Output the (X, Y) coordinate of the center of the cell containing the given text.  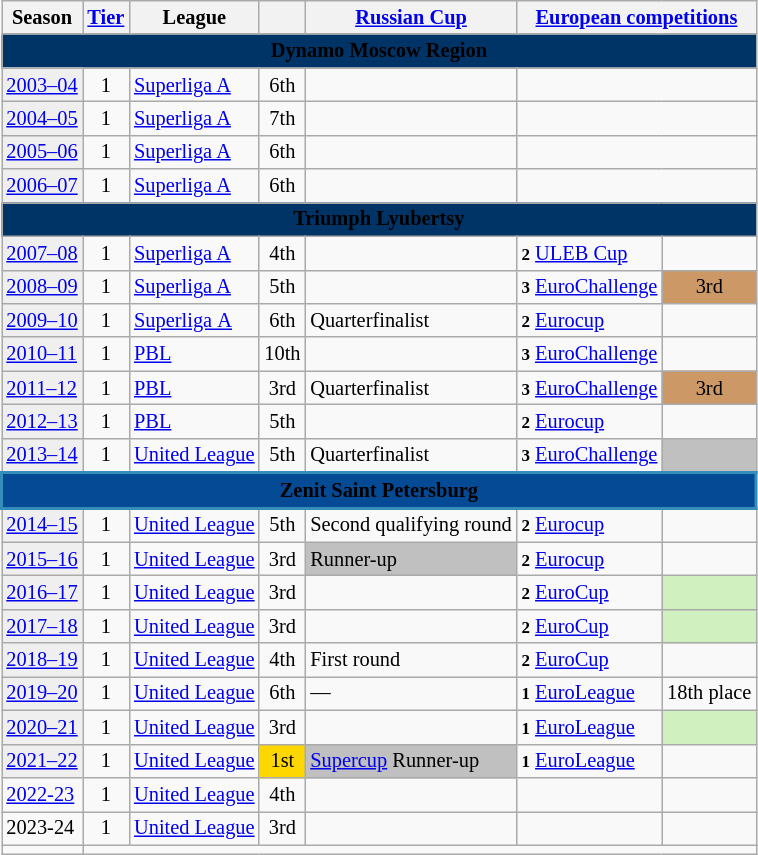
2008–09 (42, 287)
2016–17 (42, 593)
2004–05 (42, 118)
2022-23 (42, 794)
10th (282, 354)
2013–14 (42, 455)
7th (282, 118)
2007–08 (42, 253)
2023-24 (42, 828)
Zenit Saint Petersburg (380, 490)
2019–20 (42, 693)
2017–18 (42, 626)
Runner-up (410, 559)
Supercup Runner-up (410, 761)
Tier (106, 17)
Triumph Lyubertsy (380, 219)
2010–11 (42, 354)
2020–21 (42, 727)
European competitions (637, 17)
2006–07 (42, 186)
2018–19 (42, 660)
2012–13 (42, 421)
1st (282, 761)
League (194, 17)
2009–10 (42, 320)
Russian Cup (410, 17)
18th place (709, 693)
2 ULEB Cup (590, 253)
2005–06 (42, 152)
2015–16 (42, 559)
2003–04 (42, 85)
Season (42, 17)
Dynamo Moscow Region (380, 51)
— (410, 693)
First round (410, 660)
2021–22 (42, 761)
Second qualifying round (410, 524)
Superliga А (194, 320)
2014–15 (42, 524)
2011–12 (42, 388)
